Scan for the cell matching the given text and deliver its (X, Y) coordinate at center. 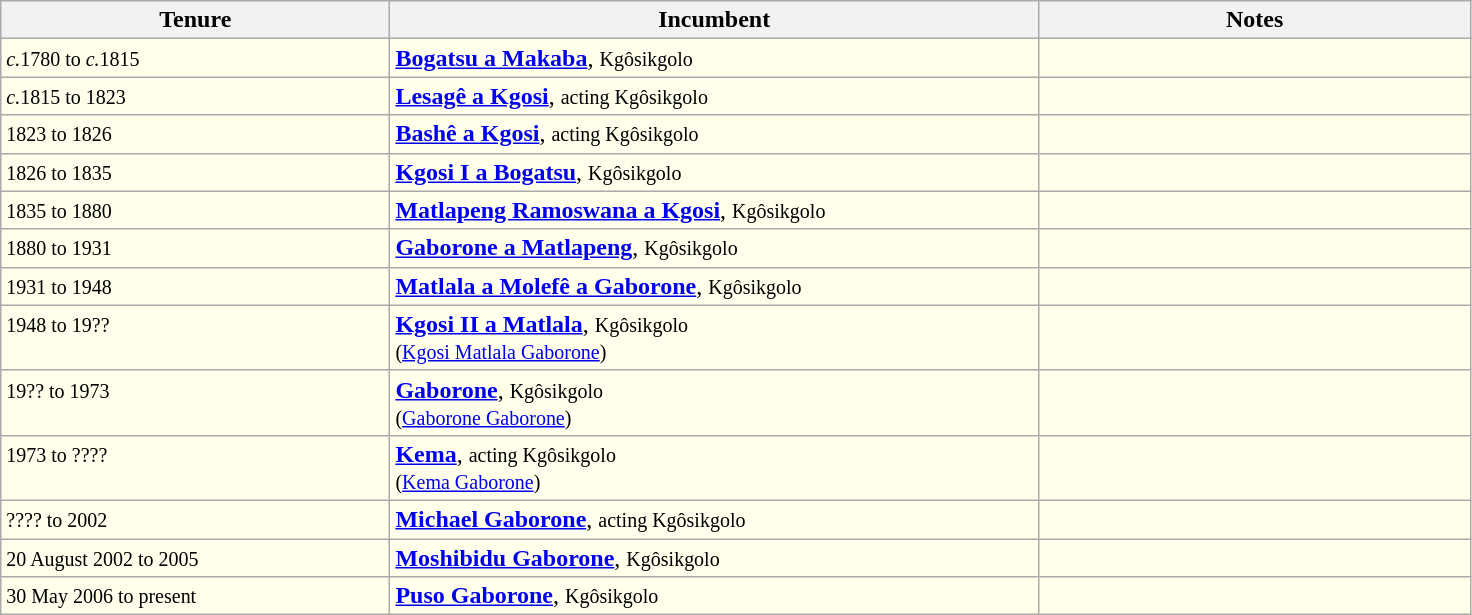
1880 to 1931 (196, 248)
???? to 2002 (196, 519)
1826 to 1835 (196, 172)
Gaborone a Matlapeng, Kgôsikgolo (714, 248)
Matlapeng Ramoswana a Kgosi, Kgôsikgolo (714, 210)
Kgosi II a Matlala, Kgôsikgolo(Kgosi Matlala Gaborone) (714, 338)
1823 to 1826 (196, 134)
Notes (1254, 20)
1931 to 1948 (196, 286)
Matlala a Molefê a Gaborone, Kgôsikgolo (714, 286)
Gaborone, Kgôsikgolo(Gaborone Gaborone) (714, 402)
c.1815 to 1823 (196, 96)
1973 to ???? (196, 468)
Tenure (196, 20)
Michael Gaborone, acting Kgôsikgolo (714, 519)
Kgosi I a Bogatsu, Kgôsikgolo (714, 172)
19?? to 1973 (196, 402)
20 August 2002 to 2005 (196, 557)
30 May 2006 to present (196, 596)
Incumbent (714, 20)
c.1780 to c.1815 (196, 58)
1948 to 19?? (196, 338)
Kema, acting Kgôsikgolo(Kema Gaborone) (714, 468)
Lesagê a Kgosi, acting Kgôsikgolo (714, 96)
Moshibidu Gaborone, Kgôsikgolo (714, 557)
Puso Gaborone, Kgôsikgolo (714, 596)
Bashê a Kgosi, acting Kgôsikgolo (714, 134)
1835 to 1880 (196, 210)
Bogatsu a Makaba, Kgôsikgolo (714, 58)
